Detect which cell encompasses the target text, then output its (x, y) center coordinate. 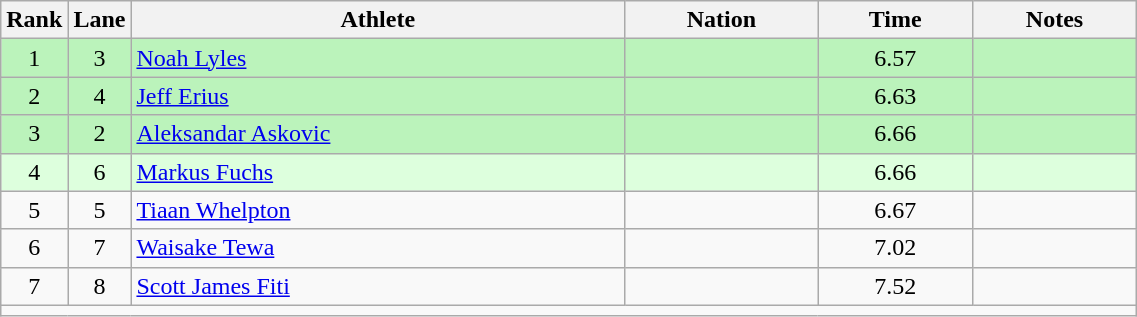
Noah Lyles (378, 58)
Jeff Erius (378, 96)
6.57 (895, 58)
1 (34, 58)
Waisake Tewa (378, 248)
7.52 (895, 286)
Aleksandar Askovic (378, 134)
Markus Fuchs (378, 172)
Notes (1054, 20)
Nation (722, 20)
7.02 (895, 248)
6.67 (895, 210)
Time (895, 20)
Athlete (378, 20)
Tiaan Whelpton (378, 210)
Lane (100, 20)
Rank (34, 20)
8 (100, 286)
6.63 (895, 96)
Scott James Fiti (378, 286)
